Determine the (x, y) coordinate at the center of the cell enclosing the given text.  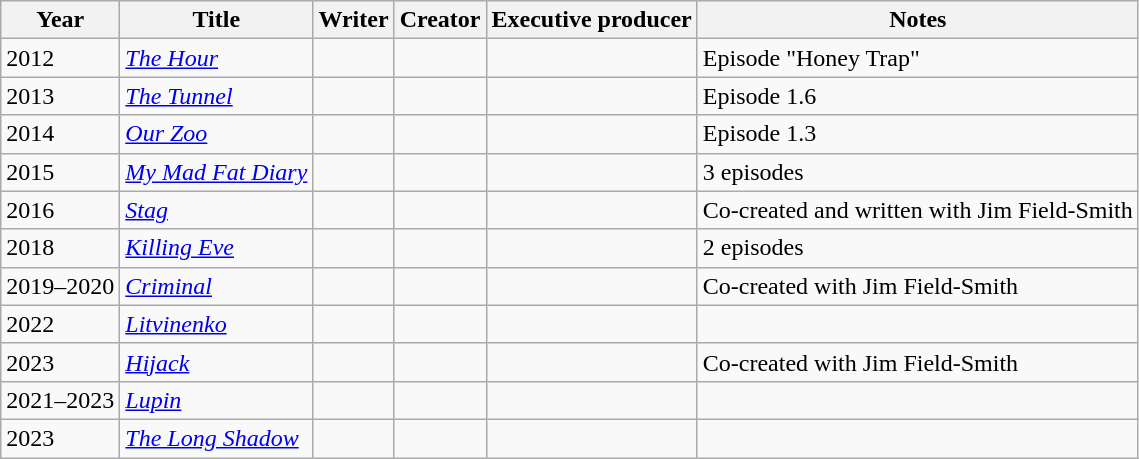
Killing Eve (216, 248)
3 episodes (918, 172)
Notes (918, 20)
Hijack (216, 362)
Lupin (216, 400)
2018 (60, 248)
Writer (354, 20)
Executive producer (592, 20)
Year (60, 20)
The Long Shadow (216, 438)
Creator (440, 20)
Our Zoo (216, 134)
The Hour (216, 58)
2013 (60, 96)
2022 (60, 324)
Criminal (216, 286)
The Tunnel (216, 96)
2014 (60, 134)
Litvinenko (216, 324)
My Mad Fat Diary (216, 172)
2012 (60, 58)
2016 (60, 210)
Co-created and written with Jim Field-Smith (918, 210)
Title (216, 20)
2015 (60, 172)
Episode 1.3 (918, 134)
2021–2023 (60, 400)
Episode "Honey Trap" (918, 58)
Episode 1.6 (918, 96)
2019–2020 (60, 286)
Stag (216, 210)
2 episodes (918, 248)
